Scan for the cell matching the given text and deliver its [X, Y] coordinate at center. 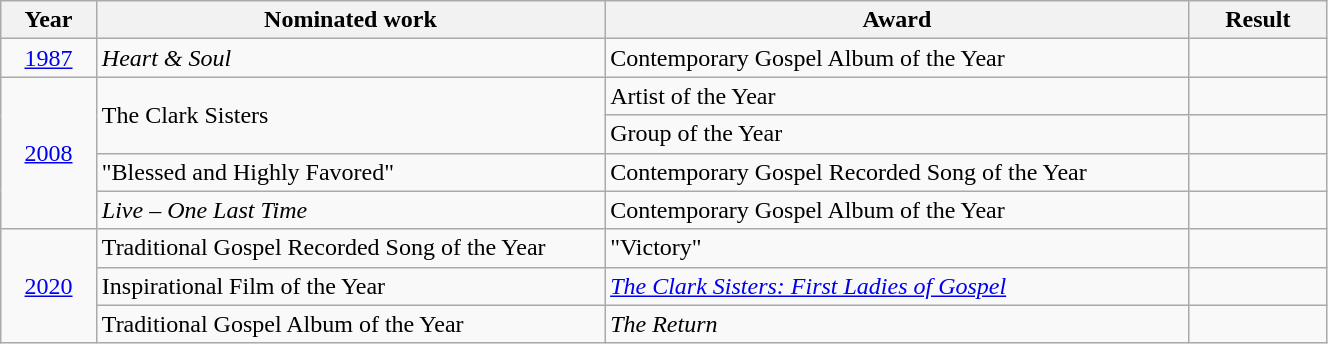
Artist of the Year [898, 96]
The Clark Sisters [350, 115]
The Clark Sisters: First Ladies of Gospel [898, 286]
"Victory" [898, 248]
Inspirational Film of the Year [350, 286]
Group of the Year [898, 134]
Traditional Gospel Album of the Year [350, 324]
Result [1258, 20]
Award [898, 20]
Nominated work [350, 20]
1987 [49, 58]
Year [49, 20]
Heart & Soul [350, 58]
2020 [49, 286]
"Blessed and Highly Favored" [350, 172]
Traditional Gospel Recorded Song of the Year [350, 248]
The Return [898, 324]
2008 [49, 153]
Contemporary Gospel Recorded Song of the Year [898, 172]
Live – One Last Time [350, 210]
